Return (X, Y) of the center of cell containing provided text 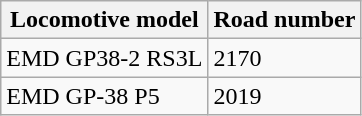
Road number (284, 20)
EMD GP-38 P5 (104, 96)
EMD GP38-2 RS3L (104, 58)
Locomotive model (104, 20)
2019 (284, 96)
2170 (284, 58)
